Extract the (x, y) coordinate from the center of the cell holding the provided text.  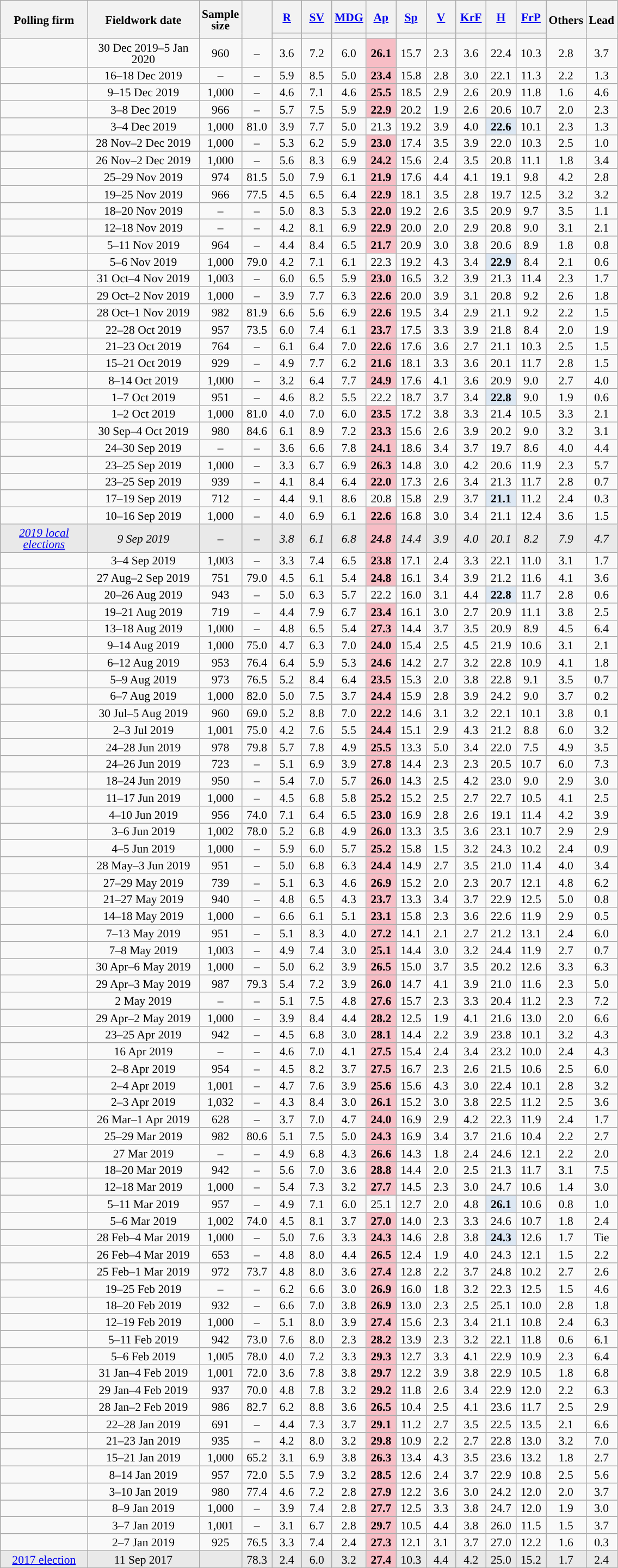
19–21 Aug 2019 (144, 611)
77.4 (257, 1492)
15–21 Jan 2019 (144, 1458)
27.6 (381, 1000)
3–6 Jun 2019 (144, 832)
950 (220, 781)
1–7 Oct 2019 (144, 397)
17.4 (411, 144)
11.3 (531, 75)
712 (220, 499)
28 Feb–4 Mar 2019 (144, 1237)
17.1 (411, 561)
8–9 Jan 2019 (144, 1508)
937 (220, 1390)
5–11 Feb 2019 (144, 1340)
28.5 (381, 1474)
24.9 (381, 381)
29.3 (381, 1356)
1,005 (220, 1356)
28 Oct–1 Nov 2019 (144, 312)
29 Jan–4 Feb 2019 (144, 1390)
18.7 (411, 397)
15–21 Oct 2019 (144, 363)
12.8 (411, 1271)
23.3 (381, 431)
25.6 (381, 1085)
26.6 (381, 1153)
Tie (602, 1237)
9–14 Aug 2019 (144, 646)
25–29 Nov 2019 (144, 177)
30 Apr–6 May 2019 (144, 967)
13.2 (531, 1458)
940 (220, 899)
Samplesize (220, 20)
1–2 Oct 2019 (144, 414)
16 Apr 2019 (144, 1051)
9–15 Dec 2019 (144, 92)
Ap (381, 17)
972 (220, 1271)
23–25 Apr 2019 (144, 1034)
24–30 Sep 2019 (144, 448)
19–25 Nov 2019 (144, 194)
21.4 (500, 414)
Polling firm (44, 20)
14.0 (411, 1221)
0.1 (602, 713)
932 (220, 1305)
7–8 May 2019 (144, 950)
73.0 (257, 1340)
28.1 (381, 1034)
974 (220, 177)
27.9 (381, 1492)
24.1 (381, 448)
81.9 (257, 312)
4–5 Jun 2019 (144, 848)
2019 local elections (44, 538)
81.5 (257, 177)
20–26 Aug 2019 (144, 595)
18–20 Nov 2019 (144, 211)
691 (220, 1423)
21–23 Jan 2019 (144, 1441)
929 (220, 363)
14.1 (411, 933)
723 (220, 763)
14.2 (411, 662)
29 Apr–3 May 2019 (144, 984)
3–8 Dec 2019 (144, 110)
26 Nov–2 Dec 2019 (144, 160)
31 Jan–4 Feb 2019 (144, 1373)
24–26 Jun 2019 (144, 763)
16.7 (411, 1069)
20.4 (500, 1000)
3–7 Jan 2019 (144, 1526)
10–16 Sep 2019 (144, 515)
0.2 (602, 696)
29 Apr–2 May 2019 (144, 1018)
8–14 Oct 2019 (144, 381)
30 Sep–4 Oct 2019 (144, 431)
13.4 (411, 1458)
29.1 (381, 1423)
2–8 Apr 2019 (144, 1069)
15.1 (411, 730)
11 Sep 2017 (144, 1559)
5.8 (349, 798)
24–28 Jun 2019 (144, 747)
739 (220, 882)
17.2 (411, 414)
27–29 May 2019 (144, 882)
30 Dec 2019–5 Jan 2020 (144, 53)
KrF (471, 17)
2–4 Apr 2019 (144, 1085)
935 (220, 1441)
14.5 (411, 1187)
7–13 May 2019 (144, 933)
14–18 May 2019 (144, 917)
14.7 (411, 984)
764 (220, 346)
986 (220, 1407)
MDG (349, 17)
9 Sep 2019 (144, 538)
82.0 (257, 696)
13–18 Aug 2019 (144, 629)
2–3 Apr 2019 (144, 1103)
1.4 (566, 1187)
18–20 Mar 2019 (144, 1170)
973 (220, 680)
943 (220, 595)
9.8 (531, 177)
4–10 Jun 2019 (144, 814)
25–29 Mar 2019 (144, 1136)
14.8 (411, 464)
84.6 (257, 431)
22–28 Oct 2019 (144, 329)
27 Mar 2019 (144, 1153)
21.5 (500, 1069)
5–11 Nov 2019 (144, 245)
925 (220, 1542)
H (500, 17)
21–27 May 2019 (144, 899)
28.8 (381, 1170)
20.5 (500, 763)
2–3 Jul 2019 (144, 730)
15.0 (411, 967)
Lead (602, 20)
29 Oct–2 Nov 2019 (144, 296)
18–20 Feb 2019 (144, 1305)
77.5 (257, 194)
5–6 Mar 2019 (144, 1221)
11–17 Jun 2019 (144, 798)
1.1 (602, 211)
80.6 (257, 1136)
3–4 Dec 2019 (144, 126)
79.3 (257, 984)
FrP (531, 17)
719 (220, 611)
27 Aug–2 Sep 2019 (144, 577)
73.5 (257, 329)
12–19 Feb 2019 (144, 1322)
26 Mar–1 Apr 2019 (144, 1119)
Others (566, 20)
11.5 (531, 1526)
14.9 (411, 866)
22.7 (500, 798)
5–6 Feb 2019 (144, 1356)
8.5 (317, 75)
79.8 (257, 747)
Fieldwork date (144, 20)
25.0 (500, 1559)
18.6 (411, 448)
987 (220, 984)
751 (220, 577)
23.2 (500, 1051)
29.8 (381, 1441)
964 (220, 245)
13.1 (531, 933)
16–18 Dec 2019 (144, 75)
8–14 Jan 2019 (144, 1474)
76.4 (257, 662)
30 Jul–5 Aug 2019 (144, 713)
26 Feb–4 Mar 2019 (144, 1255)
13.9 (411, 1340)
22–28 Jan 2019 (144, 1423)
3–4 Sep 2019 (144, 561)
15.9 (411, 696)
17.3 (411, 482)
2 May 2019 (144, 1000)
SV (317, 17)
953 (220, 662)
19–25 Feb 2019 (144, 1289)
5–9 Aug 2019 (144, 680)
12–18 Nov 2019 (144, 228)
15.3 (411, 680)
21.7 (381, 245)
9.7 (531, 211)
82.7 (257, 1407)
19.5 (411, 312)
17.5 (411, 329)
27.2 (381, 933)
69.0 (257, 713)
29.2 (381, 1390)
2017 election (44, 1559)
18.5 (411, 92)
25 Feb–1 Mar 2019 (144, 1271)
3–10 Jan 2019 (144, 1492)
6–12 Aug 2019 (144, 662)
956 (220, 814)
1,032 (220, 1103)
73.7 (257, 1271)
31 Oct–4 Nov 2019 (144, 278)
6–7 Aug 2019 (144, 696)
12–18 Mar 2019 (144, 1187)
20.7 (500, 882)
65.2 (257, 1458)
78.3 (257, 1559)
28 Nov–2 Dec 2019 (144, 144)
Sp (411, 17)
17–19 Sep 2019 (144, 499)
5–11 Mar 2019 (144, 1204)
16.8 (411, 515)
0.9 (602, 848)
954 (220, 1069)
V (441, 17)
2–7 Jan 2019 (144, 1542)
5–6 Nov 2019 (144, 262)
18–24 Jun 2019 (144, 781)
978 (220, 747)
653 (220, 1255)
11.0 (531, 561)
21–23 Oct 2019 (144, 346)
R (287, 17)
27.8 (381, 763)
628 (220, 1119)
21.8 (500, 329)
0.5 (602, 917)
13.5 (531, 1423)
70.0 (257, 1390)
939 (220, 482)
28 Jan–2 Feb 2019 (144, 1407)
28 May–3 Jun 2019 (144, 866)
16.5 (411, 278)
